Capture the cell that displays the provided text and extract its (X, Y) central coordinate. 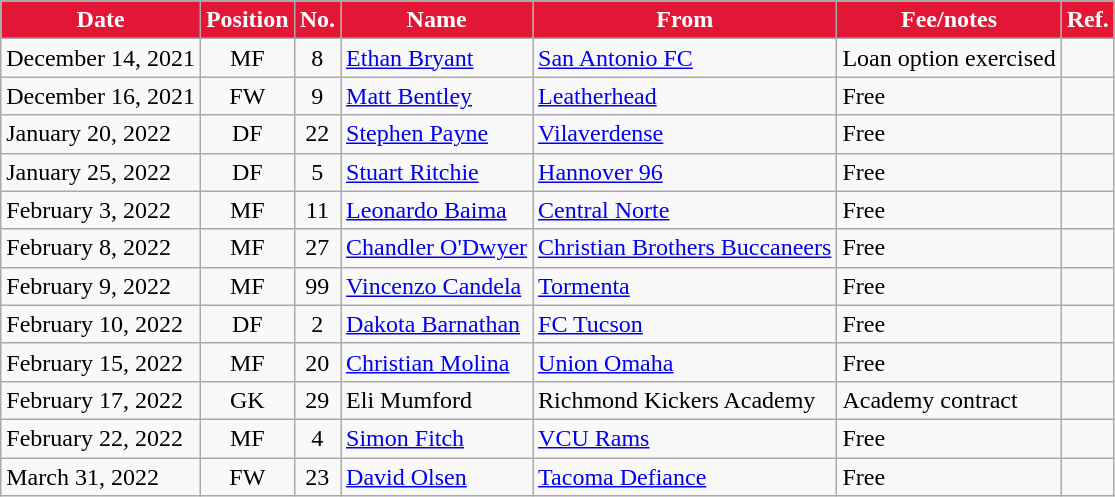
27 (317, 248)
February 8, 2022 (101, 248)
Vilaverdense (685, 134)
Position (247, 20)
VCU Rams (685, 438)
22 (317, 134)
From (685, 20)
February 15, 2022 (101, 362)
December 16, 2021 (101, 96)
Christian Molina (437, 362)
99 (317, 286)
Fee/notes (949, 20)
Tacoma Defiance (685, 477)
No. (317, 20)
San Antonio FC (685, 58)
Leatherhead (685, 96)
January 25, 2022 (101, 172)
Tormenta (685, 286)
Union Omaha (685, 362)
Loan option exercised (949, 58)
Date (101, 20)
Dakota Barnathan (437, 324)
Name (437, 20)
FC Tucson (685, 324)
January 20, 2022 (101, 134)
Christian Brothers Buccaneers (685, 248)
5 (317, 172)
February 17, 2022 (101, 400)
Chandler O'Dwyer (437, 248)
Ref. (1088, 20)
GK (247, 400)
23 (317, 477)
Vincenzo Candela (437, 286)
2 (317, 324)
Stuart Ritchie (437, 172)
Richmond Kickers Academy (685, 400)
February 22, 2022 (101, 438)
9 (317, 96)
29 (317, 400)
Central Norte (685, 210)
February 3, 2022 (101, 210)
February 9, 2022 (101, 286)
20 (317, 362)
Stephen Payne (437, 134)
11 (317, 210)
Ethan Bryant (437, 58)
Academy contract (949, 400)
4 (317, 438)
Eli Mumford (437, 400)
December 14, 2021 (101, 58)
8 (317, 58)
Hannover 96 (685, 172)
Simon Fitch (437, 438)
February 10, 2022 (101, 324)
March 31, 2022 (101, 477)
David Olsen (437, 477)
Leonardo Baima (437, 210)
Matt Bentley (437, 96)
